Identify which cell holds the provided text, then report its [x, y] central coordinate. 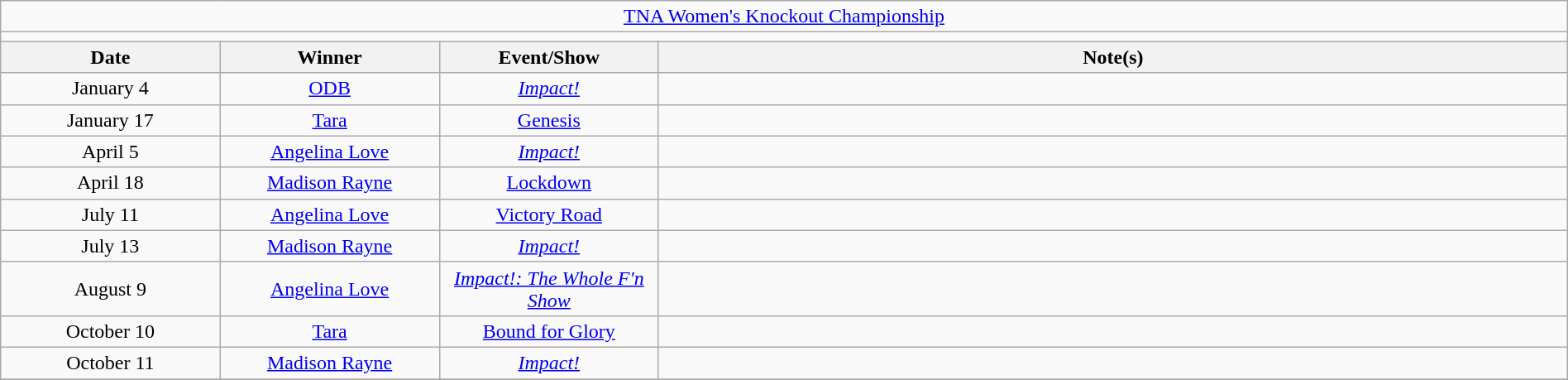
October 10 [111, 331]
January 17 [111, 120]
ODB [329, 89]
January 4 [111, 89]
Winner [329, 57]
April 18 [111, 183]
TNA Women's Knockout Championship [784, 17]
July 11 [111, 214]
Impact!: The Whole F'n Show [549, 288]
July 13 [111, 246]
Event/Show [549, 57]
Date [111, 57]
Genesis [549, 120]
August 9 [111, 288]
Victory Road [549, 214]
Lockdown [549, 183]
October 11 [111, 363]
Bound for Glory [549, 331]
April 5 [111, 152]
Note(s) [1113, 57]
